Return the [x, y] coordinate for the center point of the cell that contains the specified text.  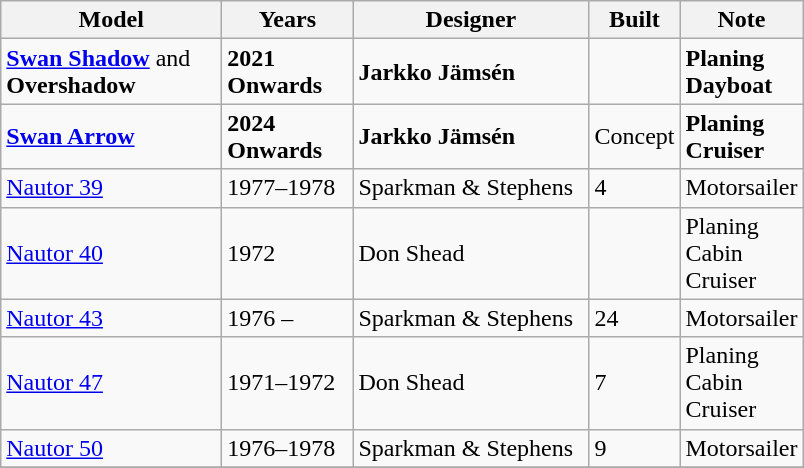
Planing Dayboat [742, 72]
24 [634, 318]
1976 – [288, 318]
9 [634, 448]
Swan Arrow [112, 136]
1971–1972 [288, 383]
1976–1978 [288, 448]
1977–1978 [288, 188]
Nautor 47 [112, 383]
Concept [634, 136]
Nautor 40 [112, 253]
Nautor 39 [112, 188]
Years [288, 20]
2021 Onwards [288, 72]
2024 Onwards [288, 136]
Nautor 50 [112, 448]
Swan Shadow and Overshadow [112, 72]
Note [742, 20]
4 [634, 188]
Nautor 43 [112, 318]
1972 [288, 253]
Model [112, 20]
Designer [471, 20]
7 [634, 383]
Built [634, 20]
Planing Cruiser [742, 136]
